Find where the given text appears and provide that cell's center as [x, y] coordinate. 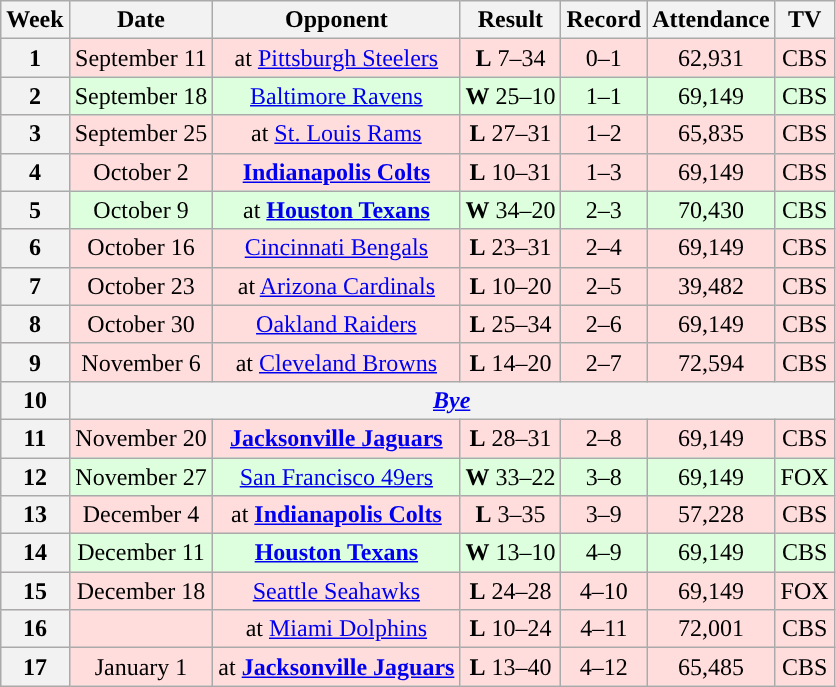
L 10–24 [510, 629]
September 25 [141, 134]
October 16 [141, 248]
4–9 [604, 553]
2 [35, 96]
at Jacksonville Jaguars [336, 667]
4–11 [604, 629]
San Francisco 49ers [336, 477]
13 [35, 515]
Baltimore Ravens [336, 96]
Bye [452, 400]
Indianapolis Colts [336, 172]
Oakland Raiders [336, 324]
15 [35, 591]
October 23 [141, 286]
72,001 [711, 629]
at Arizona Cardinals [336, 286]
L 3–35 [510, 515]
57,228 [711, 515]
at St. Louis Rams [336, 134]
72,594 [711, 362]
1 [35, 58]
70,430 [711, 210]
Houston Texans [336, 553]
2–7 [604, 362]
Record [604, 20]
October 9 [141, 210]
Seattle Seahawks [336, 591]
17 [35, 667]
L 25–34 [510, 324]
12 [35, 477]
L 7–34 [510, 58]
Result [510, 20]
Jacksonville Jaguars [336, 438]
October 30 [141, 324]
39,482 [711, 286]
11 [35, 438]
7 [35, 286]
Attendance [711, 20]
December 18 [141, 591]
L 10–20 [510, 286]
14 [35, 553]
at Pittsburgh Steelers [336, 58]
1–2 [604, 134]
Week [35, 20]
L 24–28 [510, 591]
Date [141, 20]
October 2 [141, 172]
W 33–22 [510, 477]
W 25–10 [510, 96]
16 [35, 629]
5 [35, 210]
2–8 [604, 438]
0–1 [604, 58]
Opponent [336, 20]
9 [35, 362]
4 [35, 172]
W 13–10 [510, 553]
at Indianapolis Colts [336, 515]
W 34–20 [510, 210]
4–12 [604, 667]
at Houston Texans [336, 210]
10 [35, 400]
TV [804, 20]
Cincinnati Bengals [336, 248]
3–9 [604, 515]
L 23–31 [510, 248]
1–3 [604, 172]
November 6 [141, 362]
8 [35, 324]
L 13–40 [510, 667]
65,485 [711, 667]
November 27 [141, 477]
L 27–31 [510, 134]
2–3 [604, 210]
November 20 [141, 438]
September 18 [141, 96]
3 [35, 134]
6 [35, 248]
September 11 [141, 58]
4–10 [604, 591]
62,931 [711, 58]
January 1 [141, 667]
L 10–31 [510, 172]
December 4 [141, 515]
65,835 [711, 134]
2–5 [604, 286]
L 28–31 [510, 438]
2–4 [604, 248]
3–8 [604, 477]
2–6 [604, 324]
at Cleveland Browns [336, 362]
at Miami Dolphins [336, 629]
December 11 [141, 553]
1–1 [604, 96]
L 14–20 [510, 362]
